Return [X, Y] of the center of cell containing provided text 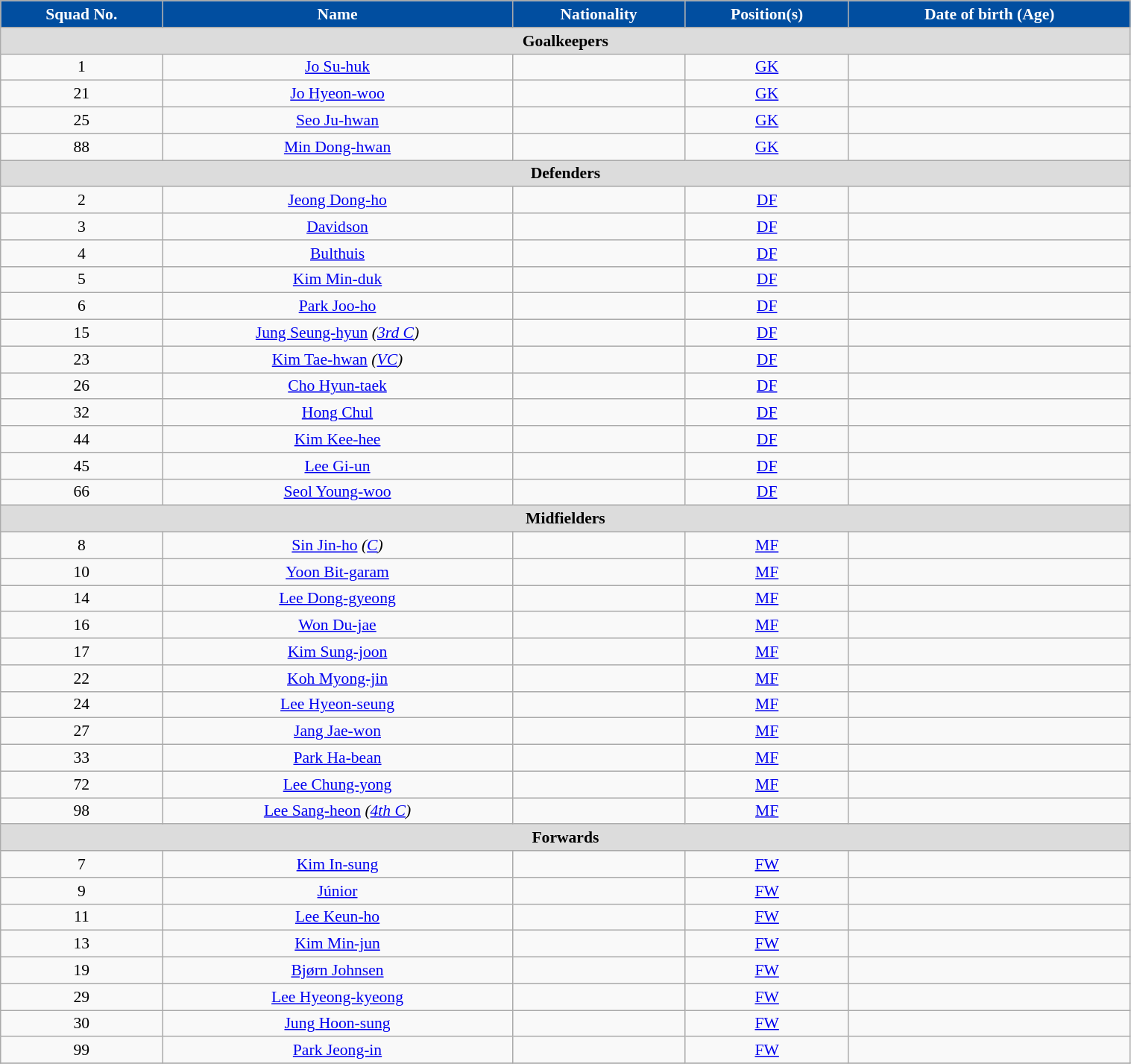
Jo Hyeon-woo [337, 94]
Won Du-jae [337, 626]
14 [82, 599]
13 [82, 944]
8 [82, 546]
26 [82, 386]
Kim Tae-hwan (VC) [337, 359]
4 [82, 254]
88 [82, 147]
Squad No. [82, 14]
Forwards [565, 838]
Lee Dong-gyeong [337, 599]
Hong Chul [337, 413]
Date of birth (Age) [989, 14]
1 [82, 67]
33 [82, 758]
Min Dong-hwan [337, 147]
Park Ha-bean [337, 758]
7 [82, 864]
Name [337, 14]
Jeong Dong-ho [337, 201]
25 [82, 121]
Lee Hyeong-kyeong [337, 997]
5 [82, 280]
Sin Jin-ho (C) [337, 546]
99 [82, 1051]
Jang Jae-won [337, 731]
Cho Hyun-taek [337, 386]
Lee Gi-un [337, 466]
Defenders [565, 174]
Kim Min-jun [337, 944]
Goalkeepers [565, 41]
Júnior [337, 891]
Park Joo-ho [337, 306]
Bulthuis [337, 254]
21 [82, 94]
23 [82, 359]
98 [82, 811]
15 [82, 333]
6 [82, 306]
Lee Sang-heon (4th C) [337, 811]
72 [82, 784]
Seol Young-woo [337, 492]
Jung Seung-hyun (3rd C) [337, 333]
Koh Myong-jin [337, 679]
2 [82, 201]
Jung Hoon-sung [337, 1024]
45 [82, 466]
Midfielders [565, 519]
Lee Keun-ho [337, 917]
Kim Kee-hee [337, 439]
Position(s) [766, 14]
30 [82, 1024]
Kim In-sung [337, 864]
Jo Su-huk [337, 67]
17 [82, 652]
19 [82, 971]
9 [82, 891]
Kim Sung-joon [337, 652]
Seo Ju-hwan [337, 121]
44 [82, 439]
Bjørn Johnsen [337, 971]
16 [82, 626]
29 [82, 997]
Park Jeong-in [337, 1051]
Yoon Bit-garam [337, 572]
10 [82, 572]
11 [82, 917]
66 [82, 492]
22 [82, 679]
24 [82, 705]
27 [82, 731]
3 [82, 227]
Lee Hyeon-seung [337, 705]
Kim Min-duk [337, 280]
Lee Chung-yong [337, 784]
32 [82, 413]
Davidson [337, 227]
Nationality [599, 14]
